Determine the (x, y) coordinate at the center of the cell enclosing the given text.  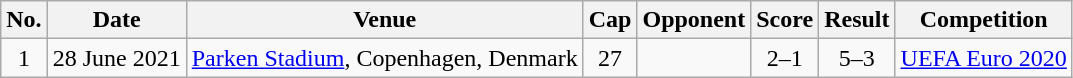
Opponent (694, 20)
28 June 2021 (116, 58)
5–3 (857, 58)
1 (24, 58)
Venue (384, 20)
Score (785, 20)
Cap (610, 20)
Parken Stadium, Copenhagen, Denmark (384, 58)
Date (116, 20)
27 (610, 58)
Result (857, 20)
No. (24, 20)
Competition (984, 20)
2–1 (785, 58)
UEFA Euro 2020 (984, 58)
